Return the (X, Y) coordinate for the center point of the cell that contains the specified text.  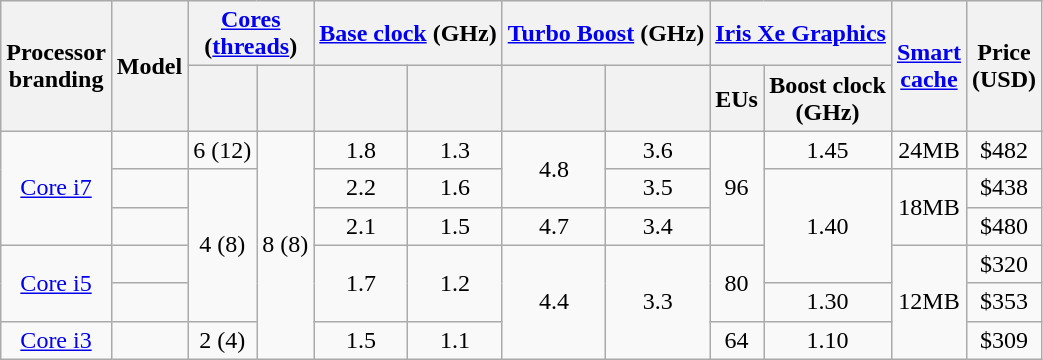
96 (737, 188)
3.6 (658, 150)
4 (8) (222, 245)
2 (4) (222, 340)
$309 (1004, 340)
Core i7 (56, 188)
1.7 (361, 283)
Processor branding (56, 66)
Cores(threads) (251, 34)
Boost clock(GHz) (828, 98)
6 (12) (222, 150)
1.2 (455, 283)
$353 (1004, 302)
1.45 (828, 150)
Iris Xe Graphics (801, 34)
12MB (928, 302)
Turbo Boost (GHz) (606, 34)
1.10 (828, 340)
Price (USD) (1004, 66)
Core i5 (56, 283)
Model (149, 66)
4.4 (554, 302)
24MB (928, 150)
$482 (1004, 150)
1.1 (455, 340)
64 (737, 340)
Core i3 (56, 340)
8 (8) (286, 245)
1.30 (828, 302)
1.6 (455, 188)
4.7 (554, 226)
$438 (1004, 188)
$320 (1004, 264)
18MB (928, 207)
3.3 (658, 302)
2.2 (361, 188)
2.1 (361, 226)
1.8 (361, 150)
80 (737, 283)
$480 (1004, 226)
4.8 (554, 169)
3.4 (658, 226)
EUs (737, 98)
Base clock (GHz) (408, 34)
Smart cache (928, 66)
3.5 (658, 188)
1.40 (828, 226)
1.3 (455, 150)
